Determine the (x, y) coordinate at the center of the cell enclosing the given text.  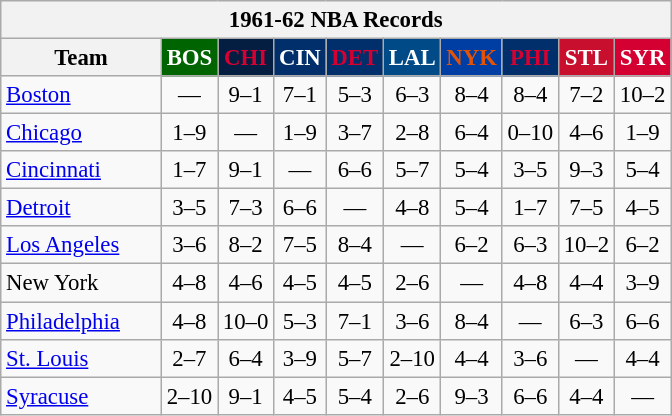
CHI (246, 58)
DET (354, 58)
SYR (642, 58)
STL (586, 58)
Team (82, 58)
BOS (189, 58)
Cincinnati (82, 170)
LAL (412, 58)
3–7 (354, 133)
0–10 (530, 133)
Syracuse (82, 396)
1961-62 NBA Records (336, 20)
CIN (300, 58)
7–3 (246, 208)
8–2 (246, 245)
Los Angeles (82, 245)
10–0 (246, 321)
Detroit (82, 208)
New York (82, 283)
7–2 (586, 95)
2–7 (189, 358)
Philadelphia (82, 321)
2–8 (412, 133)
NYK (472, 58)
PHI (530, 58)
St. Louis (82, 358)
Chicago (82, 133)
Boston (82, 95)
